From the cell containing the given text, extract its center point as [X, Y] coordinate. 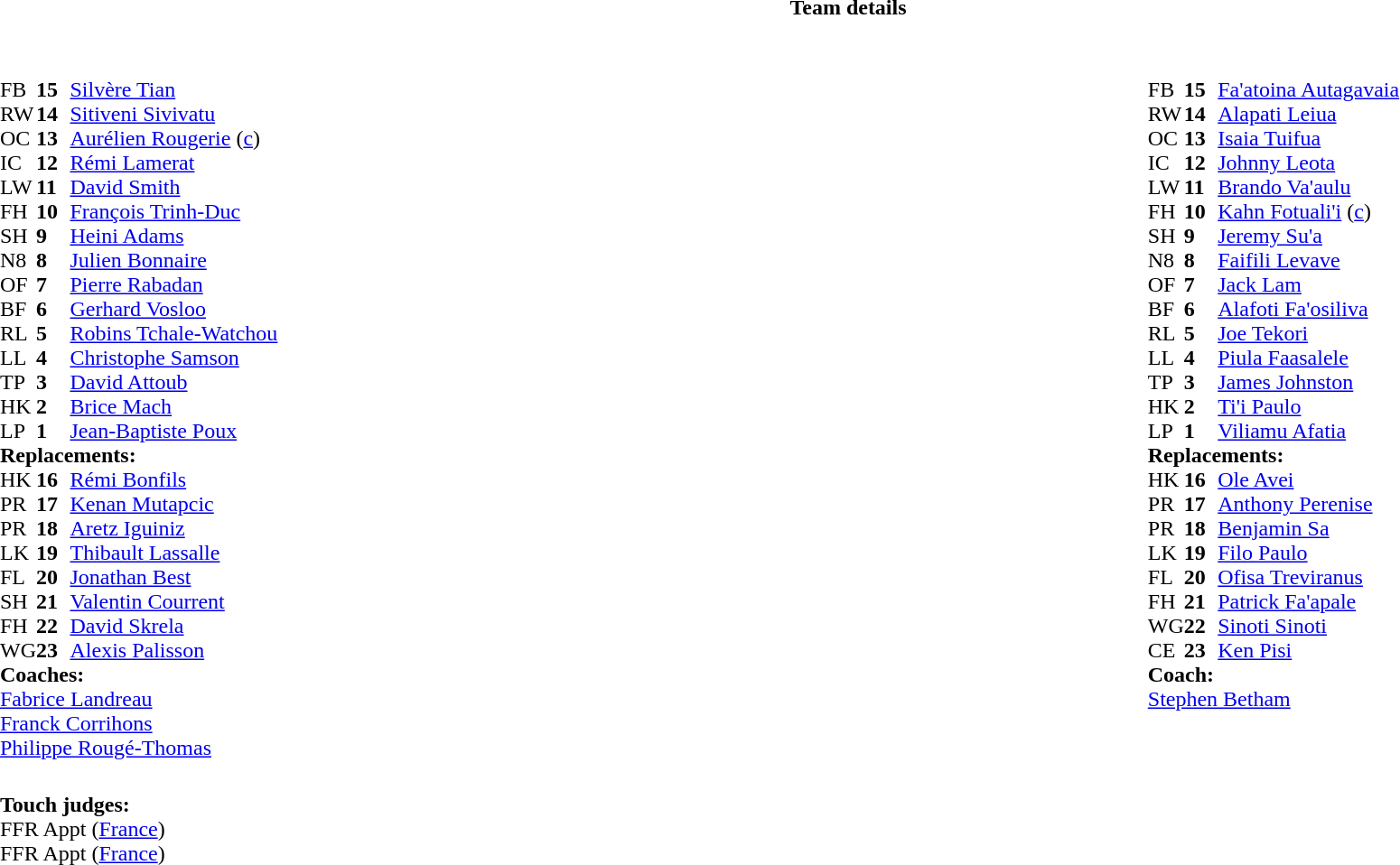
Jack Lam [1308, 285]
Filo Paulo [1308, 553]
Isaia Tuifua [1308, 139]
Jonathan Best [173, 578]
Julien Bonnaire [173, 260]
Anthony Perenise [1308, 504]
Aurélien Rougerie (c) [173, 139]
Kenan Mutapcic [173, 504]
Alafoti Fa'osiliva [1308, 309]
David Smith [173, 188]
Sinoti Sinoti [1308, 627]
Pierre Rabadan [173, 285]
Ken Pisi [1308, 650]
David Attoub [173, 383]
David Skrela [173, 627]
Jean-Baptiste Poux [173, 432]
Patrick Fa'apale [1308, 601]
Ti'i Paulo [1308, 406]
Heini Adams [173, 237]
Brando Va'aulu [1308, 188]
Coach: [1274, 675]
François Trinh-Duc [173, 211]
Aretz Iguiniz [173, 529]
James Johnston [1308, 383]
Johnny Leota [1308, 163]
Sitiveni Sivivatu [173, 114]
Faifili Levave [1308, 260]
Ole Avei [1308, 480]
Joe Tekori [1308, 334]
Stephen Betham [1274, 699]
Piula Faasalele [1308, 358]
Rémi Bonfils [173, 480]
Fa'atoina Autagavaia [1308, 90]
Alapati Leiua [1308, 114]
Brice Mach [173, 406]
Ofisa Treviranus [1308, 578]
Coaches: [139, 675]
CE [1166, 650]
Kahn Fotuali'i (c) [1308, 211]
Benjamin Sa [1308, 529]
Fabrice Landreau Franck Corrihons Philippe Rougé-Thomas [139, 724]
Robins Tchale-Watchou [173, 334]
Gerhard Vosloo [173, 309]
Thibault Lassalle [173, 553]
Rémi Lamerat [173, 163]
Jeremy Su'a [1308, 237]
Valentin Courrent [173, 601]
Christophe Samson [173, 358]
Silvère Tian [173, 90]
Viliamu Afatia [1308, 432]
Alexis Palisson [173, 650]
